Find where the given text appears and provide that cell's center as (x, y) coordinate. 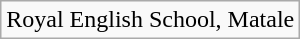
Royal English School, Matale (150, 20)
